Extract the [X, Y] coordinate from the center of the cell holding the provided text.  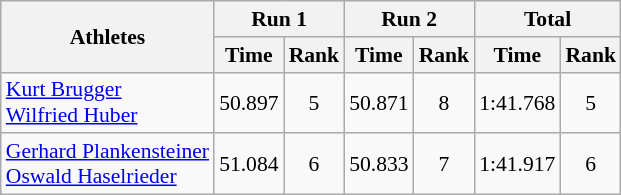
1:41.917 [517, 164]
Kurt BruggerWilfried Huber [108, 102]
50.871 [378, 102]
Total [548, 19]
50.833 [378, 164]
Run 1 [279, 19]
Athletes [108, 36]
8 [444, 102]
51.084 [248, 164]
7 [444, 164]
1:41.768 [517, 102]
Run 2 [409, 19]
50.897 [248, 102]
Gerhard PlankensteinerOswald Haselrieder [108, 164]
